Extract the (X, Y) coordinate from the center of the cell holding the provided text.  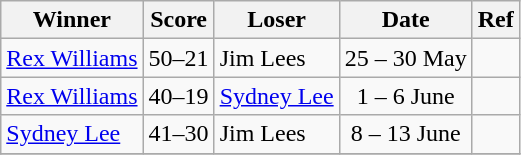
41–30 (178, 134)
Ref (496, 20)
Winner (72, 20)
25 – 30 May (406, 58)
Score (178, 20)
Loser (276, 20)
Date (406, 20)
8 – 13 June (406, 134)
50–21 (178, 58)
1 – 6 June (406, 96)
40–19 (178, 96)
